Scan for the cell matching the given text and deliver its (X, Y) coordinate at center. 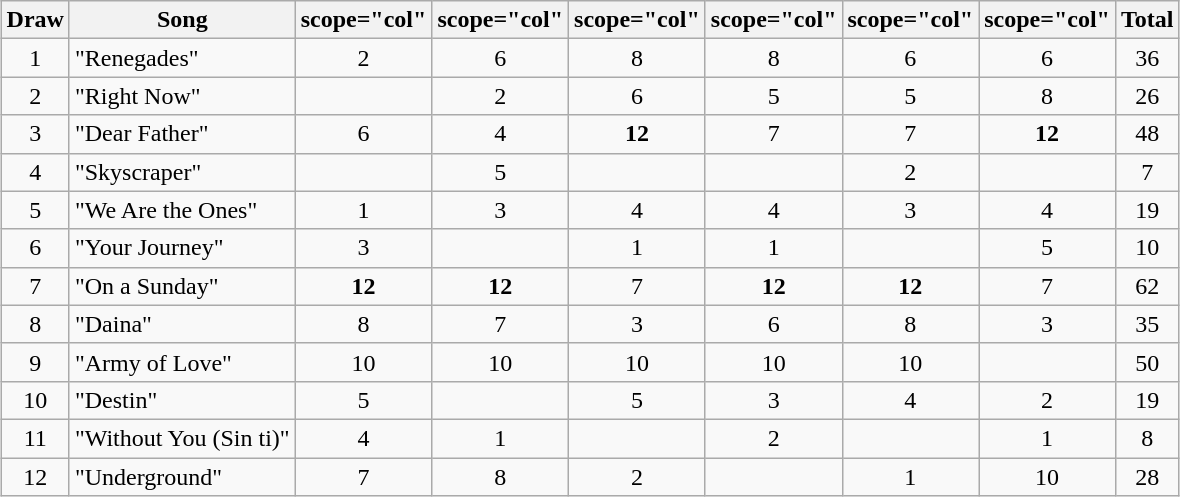
36 (1147, 58)
"Without You (Sin ti)" (182, 438)
"Underground" (182, 477)
Song (182, 20)
"Your Journey" (182, 248)
"Dear Father" (182, 134)
28 (1147, 477)
26 (1147, 96)
"On a Sunday" (182, 286)
50 (1147, 362)
62 (1147, 286)
Total (1147, 20)
"We Are the Ones" (182, 210)
48 (1147, 134)
"Daina" (182, 324)
"Renegades" (182, 58)
9 (35, 362)
"Army of Love" (182, 362)
"Right Now" (182, 96)
"Destin" (182, 400)
35 (1147, 324)
"Skyscraper" (182, 172)
Draw (35, 20)
11 (35, 438)
